Output the (X, Y) coordinate of the center of the cell containing the given text.  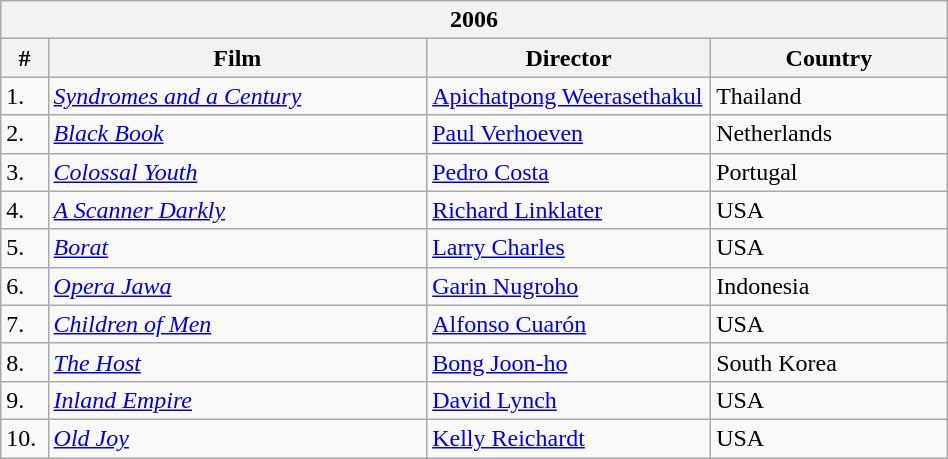
Kelly Reichardt (569, 438)
Portugal (830, 172)
Black Book (238, 134)
Apichatpong Weerasethakul (569, 96)
3. (24, 172)
South Korea (830, 362)
The Host (238, 362)
10. (24, 438)
David Lynch (569, 400)
# (24, 58)
Indonesia (830, 286)
8. (24, 362)
Borat (238, 248)
9. (24, 400)
Richard Linklater (569, 210)
A Scanner Darkly (238, 210)
Larry Charles (569, 248)
5. (24, 248)
Colossal Youth (238, 172)
Children of Men (238, 324)
2006 (474, 20)
Bong Joon-ho (569, 362)
Pedro Costa (569, 172)
Opera Jawa (238, 286)
Garin Nugroho (569, 286)
Netherlands (830, 134)
Director (569, 58)
6. (24, 286)
7. (24, 324)
Old Joy (238, 438)
Inland Empire (238, 400)
4. (24, 210)
2. (24, 134)
Country (830, 58)
Paul Verhoeven (569, 134)
1. (24, 96)
Alfonso Cuarón (569, 324)
Syndromes and a Century (238, 96)
Film (238, 58)
Thailand (830, 96)
